Capture the cell that displays the provided text and extract its (X, Y) central coordinate. 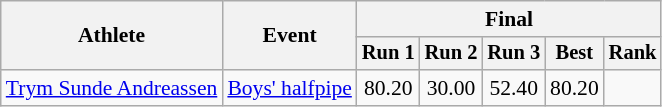
Run 3 (514, 54)
Rank (633, 54)
Event (290, 36)
Best (574, 54)
Athlete (112, 36)
Final (509, 19)
30.00 (452, 88)
Run 2 (452, 54)
Boys' halfpipe (290, 88)
Run 1 (388, 54)
52.40 (514, 88)
Trym Sunde Andreassen (112, 88)
